Output the (X, Y) coordinate of the center of the cell containing the given text.  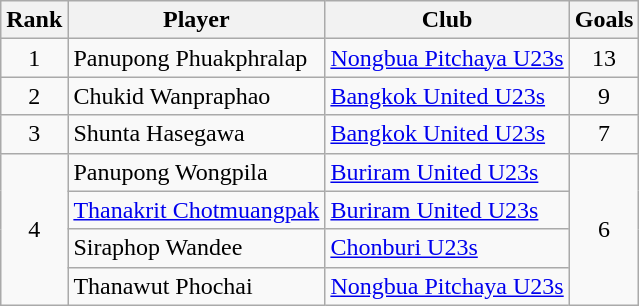
13 (604, 58)
Player (196, 20)
Thanawut Phochai (196, 286)
Goals (604, 20)
Rank (34, 20)
Siraphop Wandee (196, 248)
Panupong Phuakphralap (196, 58)
Chonburi U23s (447, 248)
6 (604, 229)
3 (34, 134)
Chukid Wanpraphao (196, 96)
2 (34, 96)
Panupong Wongpila (196, 172)
1 (34, 58)
Shunta Hasegawa (196, 134)
7 (604, 134)
Thanakrit Chotmuangpak (196, 210)
9 (604, 96)
Club (447, 20)
4 (34, 229)
